Locate the cell with the specified text and output its [x, y] center coordinate. 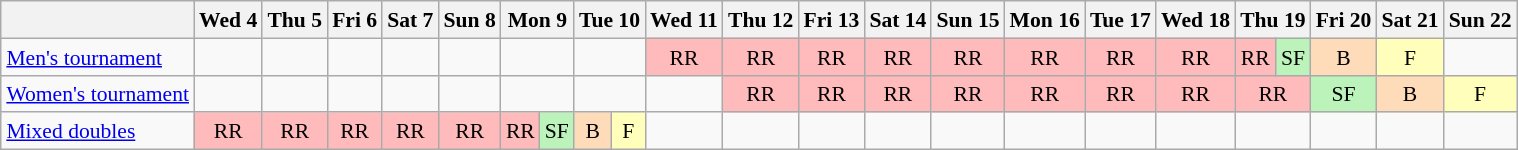
Wed 11 [684, 20]
Sat 7 [410, 20]
Sat 21 [1410, 20]
Men's tournament [98, 56]
Mixed doubles [98, 130]
Sun 8 [469, 20]
Sat 14 [898, 20]
Fri 6 [354, 20]
Women's tournament [98, 94]
Wed 18 [1196, 20]
Thu 19 [1273, 20]
Tue 10 [610, 20]
Mon 16 [1045, 20]
Wed 4 [228, 20]
Tue 17 [1120, 20]
Sun 22 [1480, 20]
Thu 12 [761, 20]
Mon 9 [538, 20]
Fri 20 [1344, 20]
Fri 13 [831, 20]
Sun 15 [968, 20]
Thu 5 [294, 20]
